Return [x, y] of the center of cell containing provided text 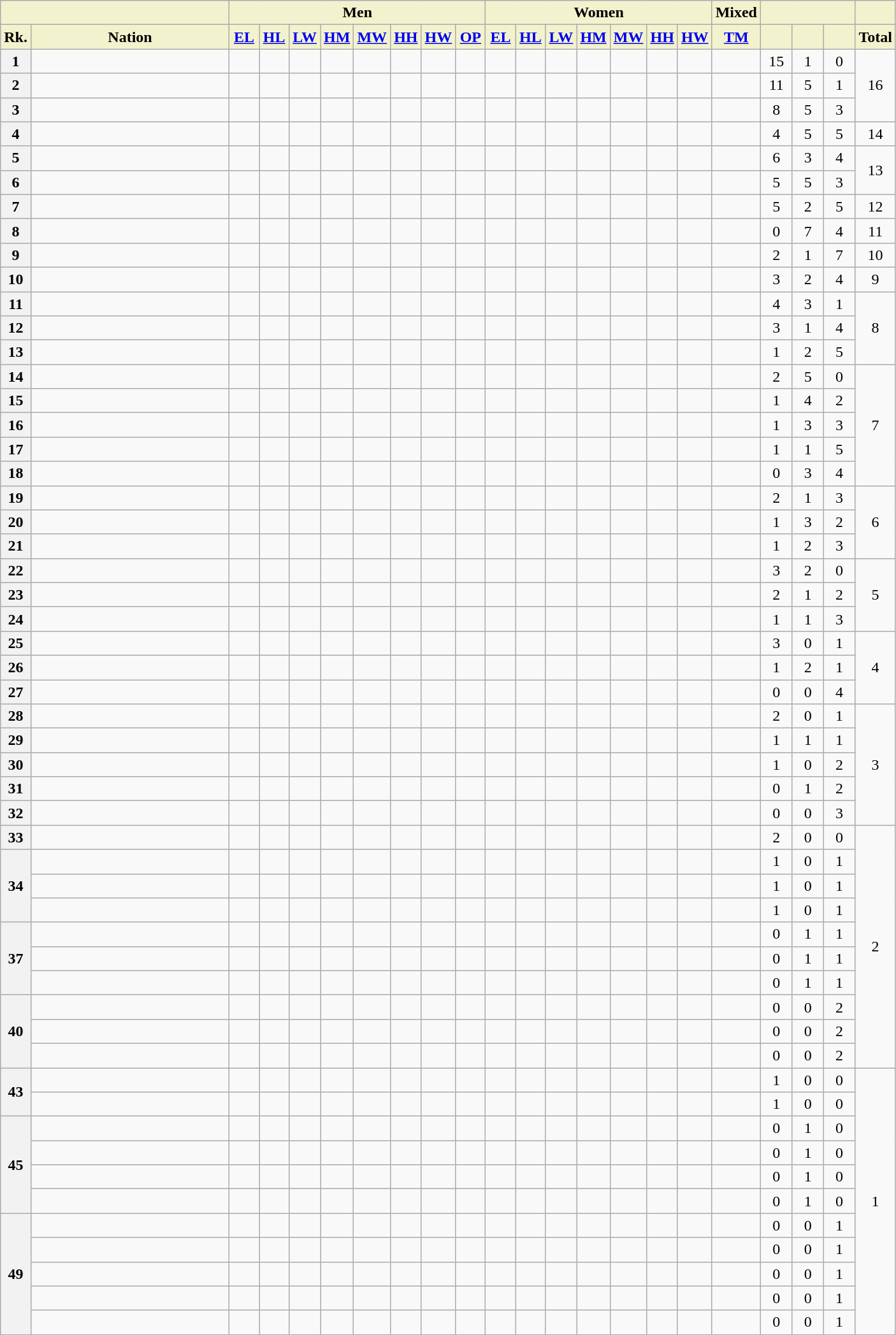
31 [16, 789]
24 [16, 619]
Rk. [16, 37]
26 [16, 667]
33 [16, 837]
23 [16, 595]
20 [16, 522]
40 [16, 1031]
21 [16, 546]
OP [470, 37]
TM [736, 37]
Mixed [736, 13]
45 [16, 1165]
29 [16, 740]
43 [16, 1092]
17 [16, 449]
34 [16, 886]
30 [16, 765]
32 [16, 813]
Men [358, 13]
37 [16, 958]
27 [16, 691]
25 [16, 643]
19 [16, 498]
22 [16, 570]
Total [876, 37]
18 [16, 473]
Nation [130, 37]
28 [16, 716]
Women [599, 13]
49 [16, 1274]
